Detect which cell encompasses the target text, then output its (x, y) center coordinate. 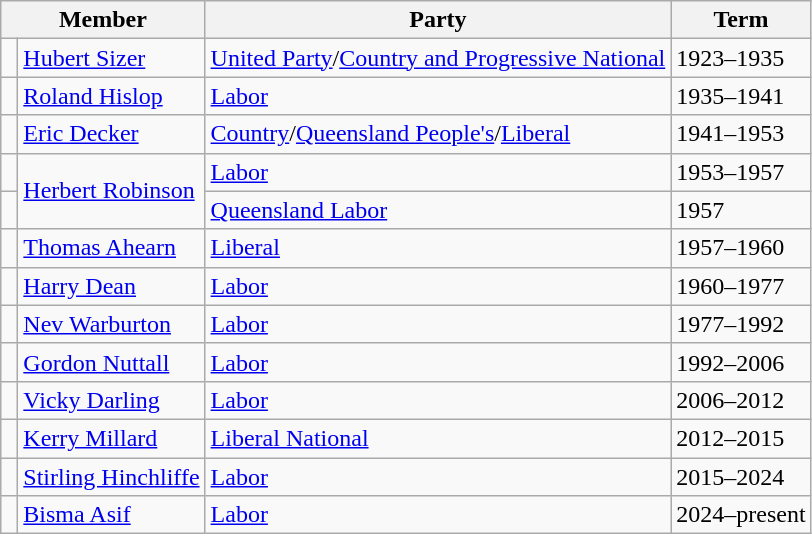
Bisma Asif (112, 515)
Liberal (438, 248)
Eric Decker (112, 134)
1923–1935 (741, 58)
Liberal National (438, 438)
Hubert Sizer (112, 58)
Term (741, 20)
Country/Queensland People's/Liberal (438, 134)
Harry Dean (112, 286)
Thomas Ahearn (112, 248)
Member (103, 20)
1935–1941 (741, 96)
1992–2006 (741, 362)
Queensland Labor (438, 210)
1941–1953 (741, 134)
United Party/Country and Progressive National (438, 58)
1953–1957 (741, 172)
Kerry Millard (112, 438)
Herbert Robinson (112, 191)
Party (438, 20)
2006–2012 (741, 400)
Vicky Darling (112, 400)
1960–1977 (741, 286)
Roland Hislop (112, 96)
2012–2015 (741, 438)
1957–1960 (741, 248)
2015–2024 (741, 477)
Gordon Nuttall (112, 362)
2024–present (741, 515)
Nev Warburton (112, 324)
Stirling Hinchliffe (112, 477)
1957 (741, 210)
1977–1992 (741, 324)
